Search for the cell housing the specified text and yield its (x, y) center coordinate. 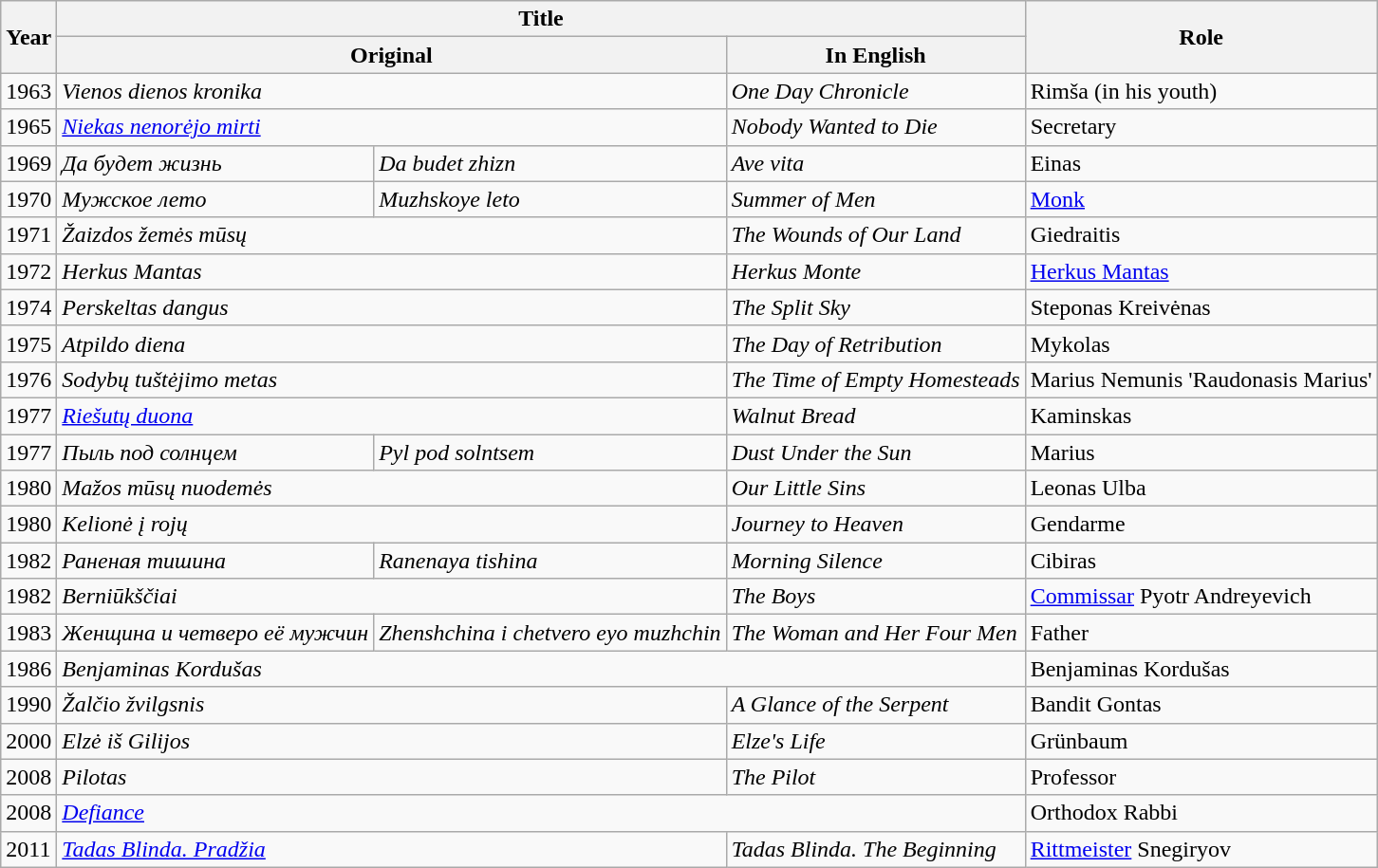
Father (1201, 633)
Да будет жизнь (215, 163)
A Glance of the Serpent (875, 705)
1990 (28, 705)
Rimša (in his youth) (1201, 91)
Sodybų tuštėjimo metas (391, 379)
1976 (28, 379)
Orthodox Rabbi (1201, 813)
Summer of Men (875, 199)
1972 (28, 271)
Женщина и четверо её мужчин (215, 633)
Ave vita (875, 163)
2000 (28, 741)
Atpildo diena (391, 343)
Žalčio žvilgsnis (391, 705)
1965 (28, 127)
Marius Nemunis 'Raudonasis Marius' (1201, 379)
The Day of Retribution (875, 343)
1983 (28, 633)
Einas (1201, 163)
Marius (1201, 452)
The Boys (875, 597)
Grünbaum (1201, 741)
Gendarme (1201, 525)
Herkus Monte (875, 271)
Elzė iš Gilijos (391, 741)
Da budet zhizn (550, 163)
Rittmeister Snegiryov (1201, 849)
Žaizdos žemės mūsų (391, 235)
Giedraitis (1201, 235)
Mykolas (1201, 343)
Defiance (541, 813)
2011 (28, 849)
Role (1201, 37)
Morning Silence (875, 561)
In English (875, 55)
One Day Chronicle (875, 91)
Tadas Blinda. The Beginning (875, 849)
Journey to Heaven (875, 525)
1986 (28, 669)
1970 (28, 199)
Nobody Wanted to Die (875, 127)
The Wounds of Our Land (875, 235)
Dust Under the Sun (875, 452)
The Woman and Her Four Men (875, 633)
1969 (28, 163)
1971 (28, 235)
Pyl pod solntsem (550, 452)
Year (28, 37)
Мужское лето (215, 199)
Steponas Kreivėnas (1201, 307)
1974 (28, 307)
Kaminskas (1201, 416)
Mažos mūsų nuodemės (391, 489)
Walnut Bread (875, 416)
Original (391, 55)
Пыль под солнцем (215, 452)
Berniūkščiai (391, 597)
Kelionė į rojų (391, 525)
Elze's Life (875, 741)
1963 (28, 91)
Professor (1201, 777)
Bandit Gontas (1201, 705)
Cibiras (1201, 561)
Title (541, 19)
The Time of Empty Homesteads (875, 379)
Our Little Sins (875, 489)
Vienos dienos kronika (391, 91)
The Split Sky (875, 307)
Раненая тишина (215, 561)
Riešutų duona (391, 416)
Monk (1201, 199)
Perskeltas dangus (391, 307)
Commissar Pyotr Andreyevich (1201, 597)
Muzhskoye leto (550, 199)
Leonas Ulba (1201, 489)
Tadas Blinda. Pradžia (391, 849)
Secretary (1201, 127)
Ranenaya tishina (550, 561)
1975 (28, 343)
Zhenshchina i chetvero eyo muzhchin (550, 633)
The Pilot (875, 777)
Pilotas (391, 777)
Niekas nenorėjo mirti (391, 127)
